Determine the (X, Y) coordinate at the center of the cell enclosing the given text.  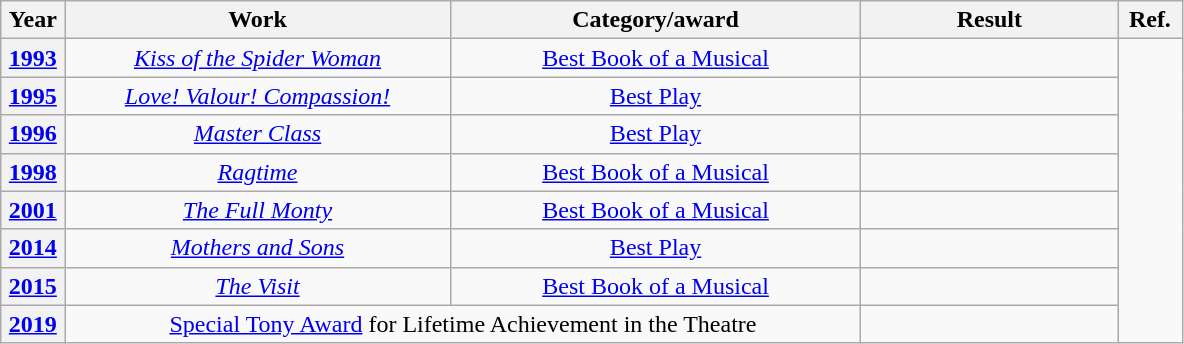
Work (258, 20)
The Visit (258, 286)
Result (990, 20)
2014 (33, 248)
2015 (33, 286)
Ref. (1150, 20)
Year (33, 20)
Special Tony Award for Lifetime Achievement in the Theatre (463, 324)
Love! Valour! Compassion! (258, 96)
Ragtime (258, 172)
The Full Monty (258, 210)
Mothers and Sons (258, 248)
1996 (33, 134)
2001 (33, 210)
Category/award (656, 20)
2019 (33, 324)
1998 (33, 172)
1993 (33, 58)
1995 (33, 96)
Kiss of the Spider Woman (258, 58)
Master Class (258, 134)
